Determine the [x, y] coordinate at the center of the cell enclosing the given text.  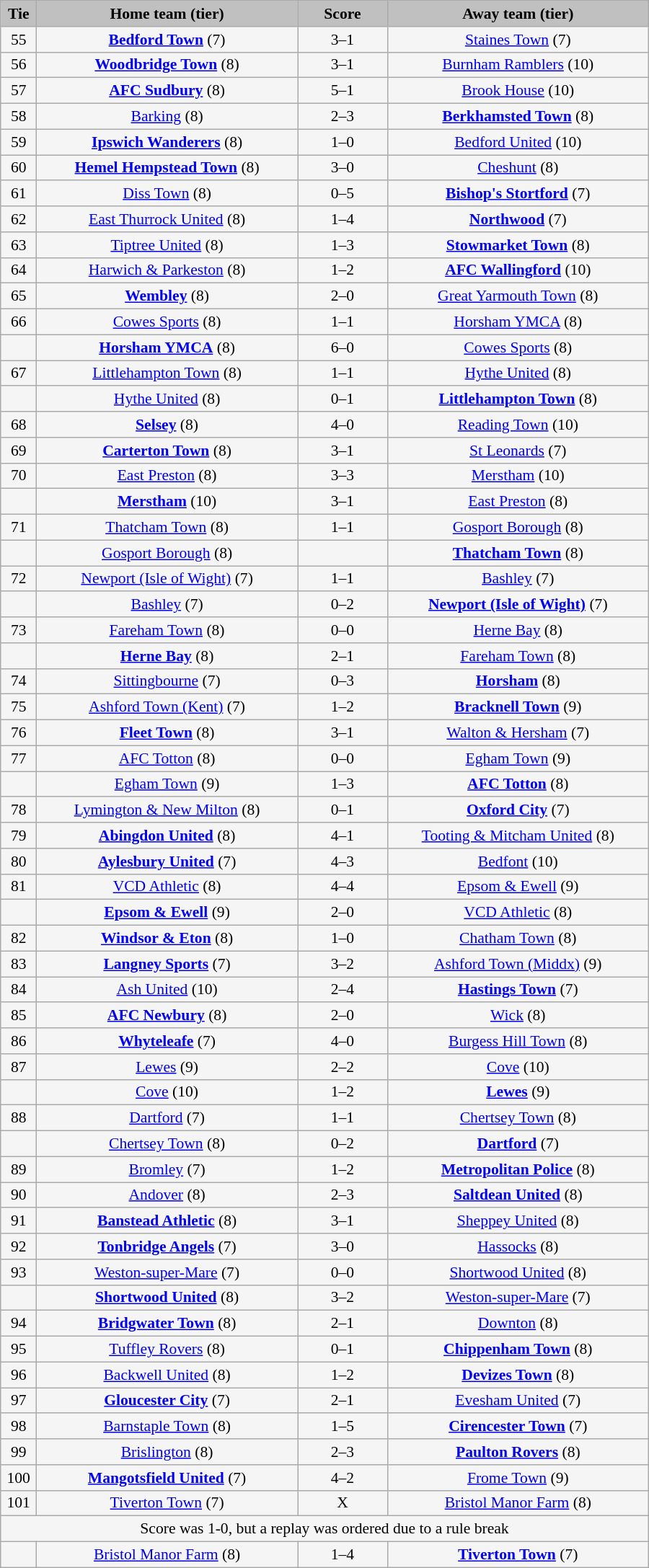
Horsham (8) [518, 681]
5–1 [343, 91]
Brook House (10) [518, 91]
62 [19, 219]
Hastings Town (7) [518, 990]
89 [19, 1169]
Oxford City (7) [518, 810]
Windsor & Eton (8) [167, 939]
Tooting & Mitcham United (8) [518, 836]
74 [19, 681]
AFC Newbury (8) [167, 1016]
67 [19, 373]
Diss Town (8) [167, 194]
Northwood (7) [518, 219]
Away team (tier) [518, 14]
Banstead Athletic (8) [167, 1221]
Ash United (10) [167, 990]
St Leonards (7) [518, 451]
Backwell United (8) [167, 1375]
Barnstaple Town (8) [167, 1427]
Cirencester Town (7) [518, 1427]
Carterton Town (8) [167, 451]
6–0 [343, 347]
Langney Sports (7) [167, 964]
Stowmarket Town (8) [518, 245]
80 [19, 861]
AFC Wallingford (10) [518, 270]
76 [19, 733]
Berkhamsted Town (8) [518, 117]
Hemel Hempstead Town (8) [167, 168]
84 [19, 990]
Tiptree United (8) [167, 245]
4–4 [343, 887]
61 [19, 194]
98 [19, 1427]
1–5 [343, 1427]
Wembley (8) [167, 296]
East Thurrock United (8) [167, 219]
100 [19, 1478]
Downton (8) [518, 1324]
71 [19, 528]
88 [19, 1118]
Paulton Rovers (8) [518, 1452]
77 [19, 758]
Walton & Hersham (7) [518, 733]
4–3 [343, 861]
2–4 [343, 990]
Score [343, 14]
87 [19, 1067]
Ashford Town (Kent) (7) [167, 707]
Chippenham Town (8) [518, 1350]
Ashford Town (Middx) (9) [518, 964]
57 [19, 91]
Burnham Ramblers (10) [518, 65]
75 [19, 707]
Lymington & New Milton (8) [167, 810]
Hassocks (8) [518, 1246]
Selsey (8) [167, 425]
Tie [19, 14]
Frome Town (9) [518, 1478]
95 [19, 1350]
Staines Town (7) [518, 40]
Sittingbourne (7) [167, 681]
101 [19, 1503]
Tonbridge Angels (7) [167, 1246]
Whyteleafe (7) [167, 1041]
Bedfont (10) [518, 861]
58 [19, 117]
59 [19, 142]
Chatham Town (8) [518, 939]
Mangotsfield United (7) [167, 1478]
Cheshunt (8) [518, 168]
Andover (8) [167, 1195]
Abingdon United (8) [167, 836]
99 [19, 1452]
Ipswich Wanderers (8) [167, 142]
2–2 [343, 1067]
66 [19, 322]
Bishop's Stortford (7) [518, 194]
Tuffley Rovers (8) [167, 1350]
Harwich & Parkeston (8) [167, 270]
94 [19, 1324]
68 [19, 425]
Woodbridge Town (8) [167, 65]
93 [19, 1272]
Reading Town (10) [518, 425]
Home team (tier) [167, 14]
69 [19, 451]
4–2 [343, 1478]
0–3 [343, 681]
55 [19, 40]
Brislington (8) [167, 1452]
Bracknell Town (9) [518, 707]
86 [19, 1041]
91 [19, 1221]
Barking (8) [167, 117]
Bridgwater Town (8) [167, 1324]
60 [19, 168]
Metropolitan Police (8) [518, 1169]
X [343, 1503]
AFC Sudbury (8) [167, 91]
4–1 [343, 836]
Great Yarmouth Town (8) [518, 296]
Aylesbury United (7) [167, 861]
Bedford Town (7) [167, 40]
Devizes Town (8) [518, 1375]
85 [19, 1016]
Saltdean United (8) [518, 1195]
78 [19, 810]
56 [19, 65]
83 [19, 964]
0–5 [343, 194]
90 [19, 1195]
72 [19, 579]
Burgess Hill Town (8) [518, 1041]
Bromley (7) [167, 1169]
81 [19, 887]
Wick (8) [518, 1016]
Fleet Town (8) [167, 733]
92 [19, 1246]
82 [19, 939]
97 [19, 1401]
Score was 1-0, but a replay was ordered due to a rule break [324, 1529]
63 [19, 245]
65 [19, 296]
64 [19, 270]
Bedford United (10) [518, 142]
3–3 [343, 476]
96 [19, 1375]
70 [19, 476]
79 [19, 836]
Gloucester City (7) [167, 1401]
Evesham United (7) [518, 1401]
Sheppey United (8) [518, 1221]
73 [19, 630]
